Determine the (X, Y) coordinate at the center of the cell enclosing the given text.  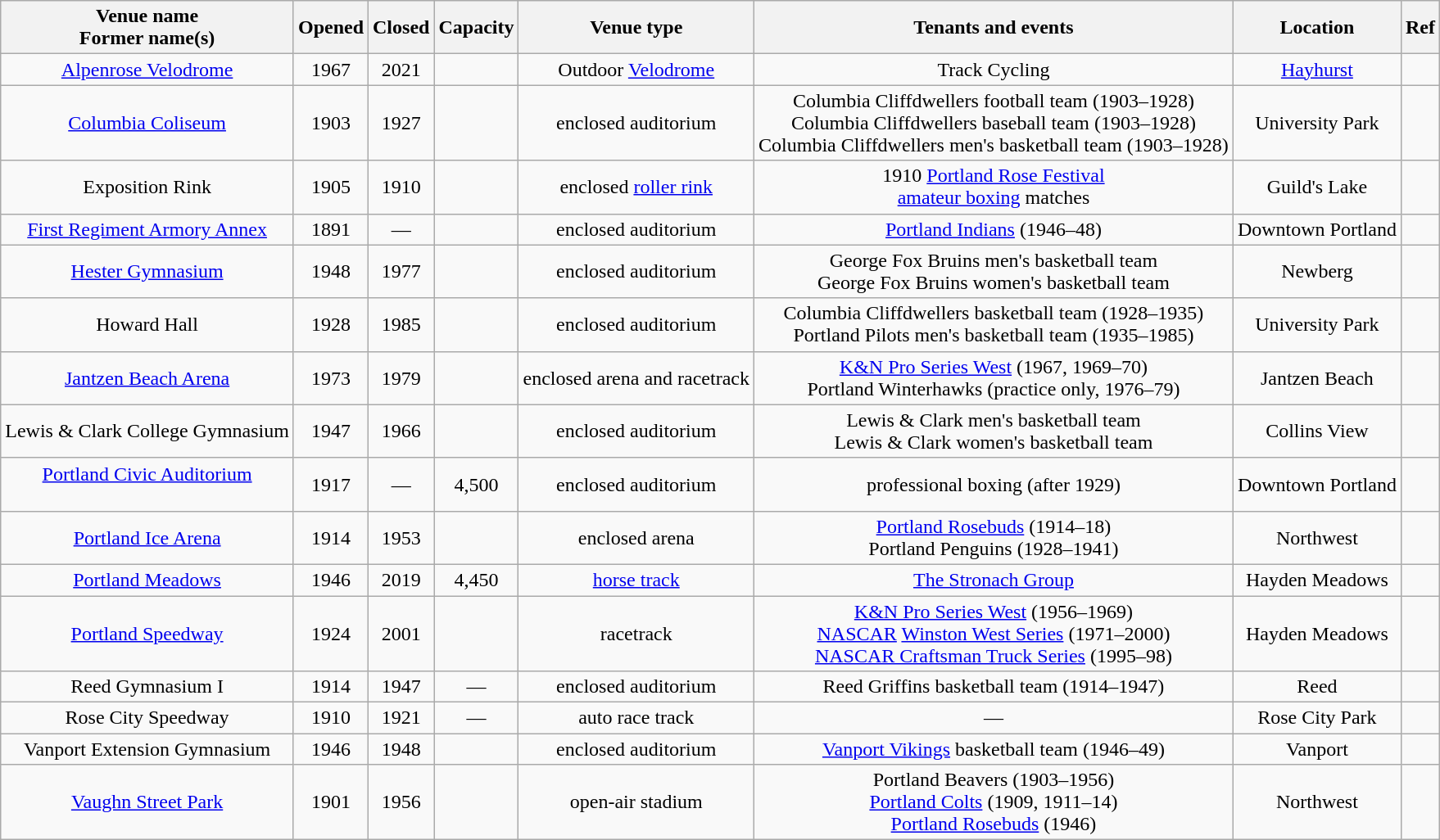
Newberg (1317, 272)
1891 (331, 229)
Vanport (1317, 749)
4,450 (477, 580)
professional boxing (after 1929) (994, 485)
Rose City Speedway (147, 718)
K&N Pro Series West (1967, 1969–70)Portland Winterhawks (practice only, 1976–79) (994, 378)
Reed Gymnasium I (147, 687)
open-air stadium (636, 802)
1967 (331, 70)
Collins View (1317, 431)
Track Cycling (994, 70)
1979 (401, 378)
Lewis & Clark College Gymnasium (147, 431)
Venue type (636, 28)
1905 (331, 187)
Vanport Vikings basketball team (1946–49) (994, 749)
Closed (401, 28)
horse track (636, 580)
1927 (401, 123)
1928 (331, 324)
George Fox Bruins men's basketball teamGeorge Fox Bruins women's basketball team (994, 272)
Exposition Rink (147, 187)
1985 (401, 324)
Guild's Lake (1317, 187)
Rose City Park (1317, 718)
1977 (401, 272)
1921 (401, 718)
2001 (401, 634)
2019 (401, 580)
The Stronach Group (994, 580)
Location (1317, 28)
Portland Ice Arena (147, 537)
Ref (1420, 28)
1903 (331, 123)
enclosed roller rink (636, 187)
racetrack (636, 634)
Reed (1317, 687)
auto race track (636, 718)
enclosed arena and racetrack (636, 378)
Opened (331, 28)
1966 (401, 431)
1910 Portland Rose Festivalamateur boxing matches (994, 187)
1953 (401, 537)
Portland Beavers (1903–1956)Portland Colts (1909, 1911–14)Portland Rosebuds (1946) (994, 802)
Hayhurst (1317, 70)
1917 (331, 485)
1901 (331, 802)
Portland Speedway (147, 634)
enclosed arena (636, 537)
Portland Indians (1946–48) (994, 229)
Vaughn Street Park (147, 802)
1973 (331, 378)
Outdoor Velodrome (636, 70)
1956 (401, 802)
First Regiment Armory Annex (147, 229)
Columbia Cliffdwellers basketball team (1928–1935)Portland Pilots men's basketball team (1935–1985) (994, 324)
Lewis & Clark men's basketball teamLewis & Clark women's basketball team (994, 431)
Jantzen Beach (1317, 378)
Columbia Coliseum (147, 123)
Portland Meadows (147, 580)
4,500 (477, 485)
Reed Griffins basketball team (1914–1947) (994, 687)
Capacity (477, 28)
Hester Gymnasium (147, 272)
Portland Rosebuds (1914–18)Portland Penguins (1928–1941) (994, 537)
Alpenrose Velodrome (147, 70)
K&N Pro Series West (1956–1969)NASCAR Winston West Series (1971–2000)NASCAR Craftsman Truck Series (1995–98) (994, 634)
Howard Hall (147, 324)
Jantzen Beach Arena (147, 378)
2021 (401, 70)
1924 (331, 634)
Venue nameFormer name(s) (147, 28)
Vanport Extension Gymnasium (147, 749)
Portland Civic Auditorium (147, 485)
Tenants and events (994, 28)
